For the text-containing cell, return its midpoint in [x, y] coordinate format. 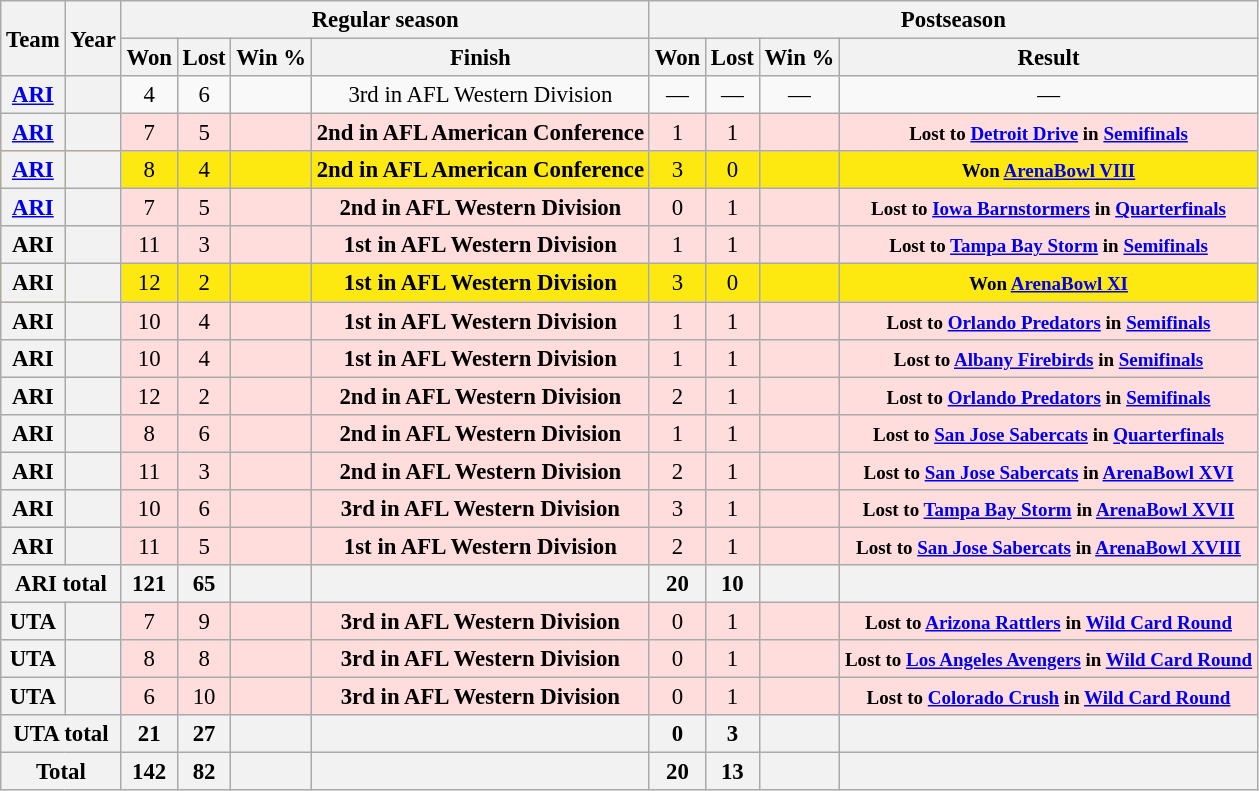
65 [204, 584]
Result [1049, 58]
Lost to San Jose Sabercats in ArenaBowl XVIII [1049, 546]
Won ArenaBowl VIII [1049, 170]
Year [93, 38]
82 [204, 772]
27 [204, 734]
21 [149, 734]
ARI total [61, 584]
Lost to Colorado Crush in Wild Card Round [1049, 697]
Lost to San Jose Sabercats in Quarterfinals [1049, 433]
Regular season [385, 20]
Lost to Los Angeles Avengers in Wild Card Round [1049, 659]
Team [33, 38]
Postseason [953, 20]
Lost to Tampa Bay Storm in Semifinals [1049, 245]
Lost to Albany Firebirds in Semifinals [1049, 358]
Lost to Tampa Bay Storm in ArenaBowl XVII [1049, 509]
142 [149, 772]
13 [733, 772]
9 [204, 621]
Lost to Detroit Drive in Semifinals [1049, 133]
121 [149, 584]
Finish [480, 58]
Total [61, 772]
UTA total [61, 734]
Lost to San Jose Sabercats in ArenaBowl XVI [1049, 471]
Lost to Arizona Rattlers in Wild Card Round [1049, 621]
Lost to Iowa Barnstormers in Quarterfinals [1049, 208]
Won ArenaBowl XI [1049, 283]
